Pinpoint the cell where the given text exists, returning its (x, y) midpoint coordinate. 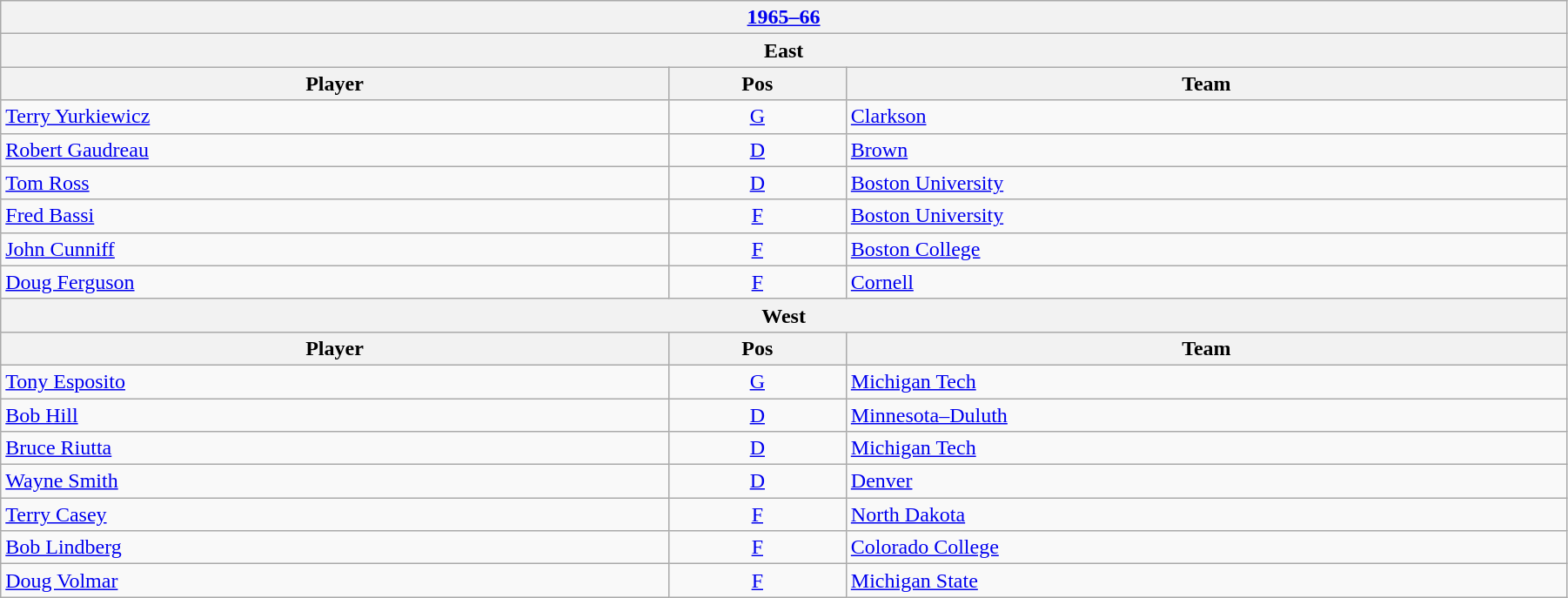
Doug Ferguson (335, 282)
Minnesota–Duluth (1206, 415)
Colorado College (1206, 548)
Tom Ross (335, 183)
North Dakota (1206, 514)
Terry Casey (335, 514)
Boston College (1206, 249)
Doug Volmar (335, 581)
1965–66 (784, 17)
Fred Bassi (335, 216)
Denver (1206, 481)
John Cunniff (335, 249)
Terry Yurkiewicz (335, 117)
Michigan State (1206, 581)
Tony Esposito (335, 381)
East (784, 50)
Bob Hill (335, 415)
Cornell (1206, 282)
Clarkson (1206, 117)
West (784, 315)
Brown (1206, 150)
Bruce Riutta (335, 448)
Robert Gaudreau (335, 150)
Wayne Smith (335, 481)
Bob Lindberg (335, 548)
